For the text-containing cell, return its midpoint in [x, y] coordinate format. 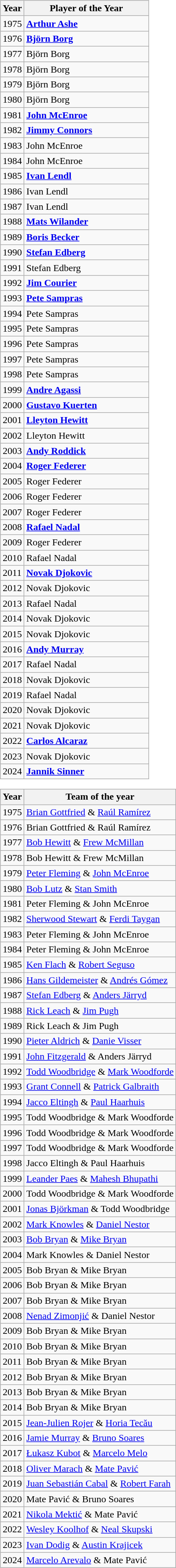
John Fitzgerald & Anders Järryd [100, 1056]
Gustavo Kuerten [86, 405]
Andy Murray [86, 649]
Wesley Koolhof & Neal Skupski [100, 1530]
Hans Gildemeister & Andrés Gómez [100, 980]
Andre Agassi [86, 390]
Marcelo Arevalo & Mate Pavić [100, 1560]
Stefan Edberg & Anders Järryd [100, 995]
Sherwood Stewart & Ferdi Taygan [100, 919]
Nenad Zimonjić & Daniel Nestor [100, 1316]
Ken Flach & Robert Seguso [100, 965]
Carlos Alcaraz [86, 741]
Pieter Aldrich & Danie Visser [100, 1041]
Jimmy Connors [86, 130]
Leander Paes & Mahesh Bhupathi [100, 1179]
Team of the year [100, 797]
Nikola Mektić & Mate Pavić [100, 1514]
Łukasz Kubot & Marcelo Melo [100, 1453]
Mats Wilander [86, 222]
Ivan Dodig & Austin Krajicek [100, 1545]
Jannik Sinner [86, 771]
Jonas Björkman & Todd Woodbridge [100, 1209]
Jamie Murray & Bruno Soares [100, 1438]
Arthur Ashe [86, 23]
Oliver Marach & Mate Pavić [100, 1469]
Andy Roddick [86, 451]
Jim Courier [86, 283]
Grant Connell & Patrick Galbraith [100, 1087]
Mate Pavić & Bruno Soares [100, 1499]
Player of the Year [86, 8]
Juan Sebastián Cabal & Robert Farah [100, 1484]
Boris Becker [86, 237]
Jean-Julien Rojer & Horia Tecău [100, 1422]
Bob Lutz & Stan Smith [100, 888]
